Search for the cell housing the specified text and yield its [X, Y] center coordinate. 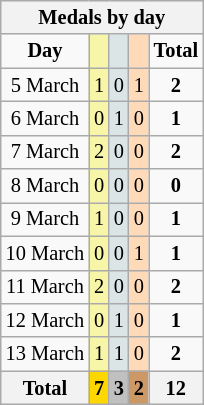
3 [119, 388]
12 March [45, 320]
12 [176, 388]
Day [45, 51]
6 March [45, 118]
7 [99, 388]
Medals by day [102, 17]
8 March [45, 186]
9 March [45, 219]
7 March [45, 152]
13 March [45, 354]
11 March [45, 287]
10 March [45, 253]
5 March [45, 85]
